Return the [x, y] coordinate for the center point of the cell that contains the specified text.  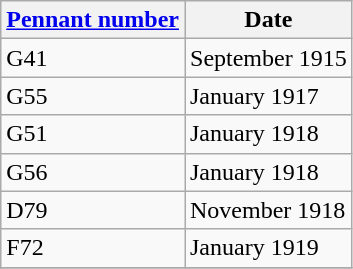
G41 [93, 58]
G51 [93, 134]
Pennant number [93, 20]
G55 [93, 96]
D79 [93, 210]
January 1917 [268, 96]
G56 [93, 172]
Date [268, 20]
F72 [93, 248]
January 1919 [268, 248]
September 1915 [268, 58]
November 1918 [268, 210]
